Find where the given text appears and provide that cell's center as (x, y) coordinate. 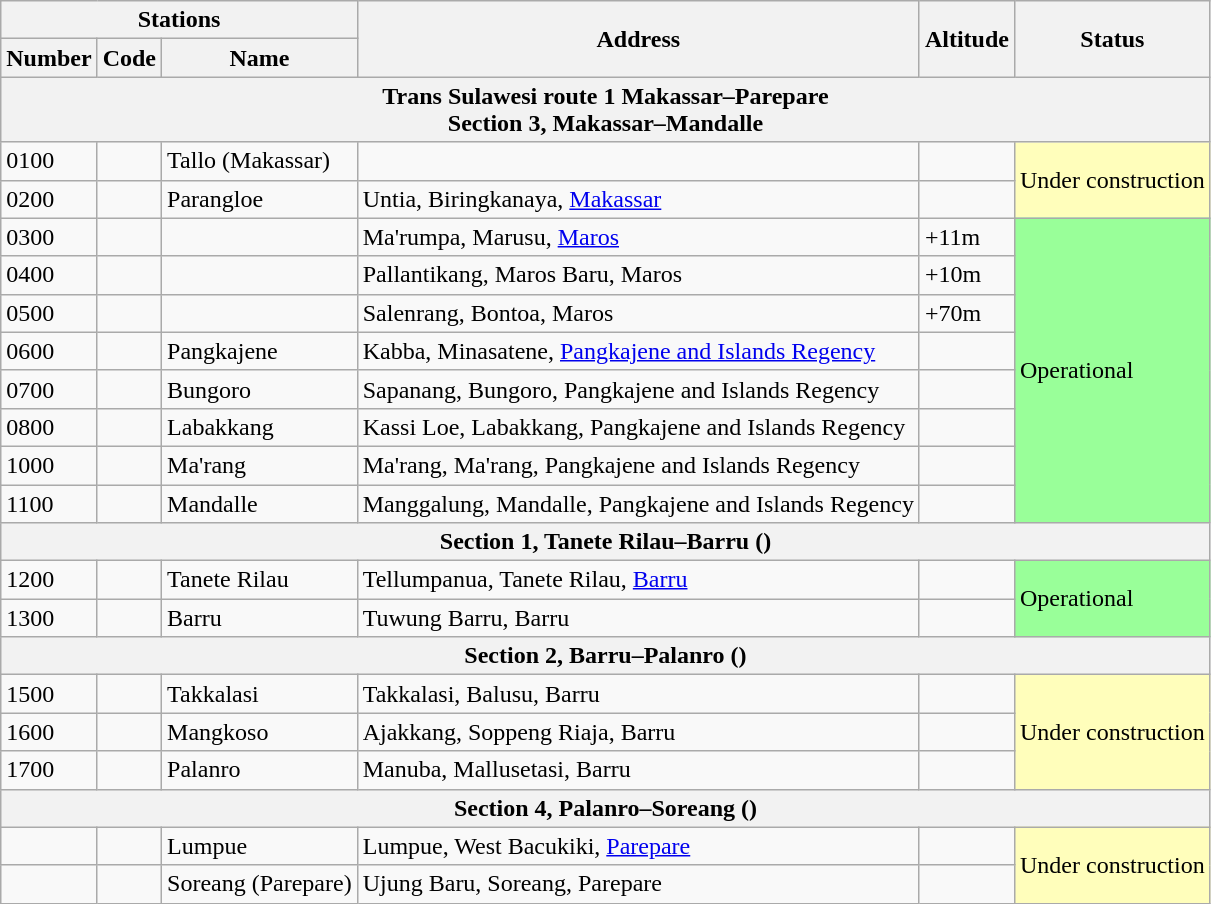
Section 2, Barru–Palanro () (606, 656)
0200 (49, 199)
Salenrang, Bontoa, Maros (638, 313)
1000 (49, 465)
Parangloe (260, 199)
Stations (179, 20)
Ujung Baru, Soreang, Parepare (638, 884)
Kassi Loe, Labakkang, Pangkajene and Islands Regency (638, 427)
Altitude (966, 39)
Ajakkang, Soppeng Riaja, Barru (638, 732)
Lumpue, West Bacukiki, Parepare (638, 846)
Lumpue (260, 846)
Palanro (260, 770)
Status (1112, 39)
Soreang (Parepare) (260, 884)
0600 (49, 351)
Kabba, Minasatene, Pangkajene and Islands Regency (638, 351)
Number (49, 58)
+70m (966, 313)
Labakkang (260, 427)
1600 (49, 732)
Ma'rumpa, Marusu, Maros (638, 237)
Section 1, Tanete Rilau–Barru () (606, 542)
0100 (49, 161)
1500 (49, 694)
Section 4, Palanro–Soreang () (606, 808)
Pangkajene (260, 351)
Address (638, 39)
Manggalung, Mandalle, Pangkajene and Islands Regency (638, 503)
Tuwung Barru, Barru (638, 618)
Mangkoso (260, 732)
0700 (49, 389)
+11m (966, 237)
0400 (49, 275)
Ma'rang, Ma'rang, Pangkajene and Islands Regency (638, 465)
Bungoro (260, 389)
0800 (49, 427)
Tallo (Makassar) (260, 161)
Ma'rang (260, 465)
1100 (49, 503)
+10m (966, 275)
1200 (49, 580)
Takkalasi (260, 694)
0300 (49, 237)
1300 (49, 618)
Code (129, 58)
Name (260, 58)
Tanete Rilau (260, 580)
Pallantikang, Maros Baru, Maros (638, 275)
Untia, Biringkanaya, Makassar (638, 199)
0500 (49, 313)
1700 (49, 770)
Barru (260, 618)
Manuba, Mallusetasi, Barru (638, 770)
Trans Sulawesi route 1 Makassar–ParepareSection 3, Makassar–Mandalle (606, 110)
Takkalasi, Balusu, Barru (638, 694)
Mandalle (260, 503)
Tellumpanua, Tanete Rilau, Barru (638, 580)
Sapanang, Bungoro, Pangkajene and Islands Regency (638, 389)
